Search for the cell housing the specified text and yield its (X, Y) center coordinate. 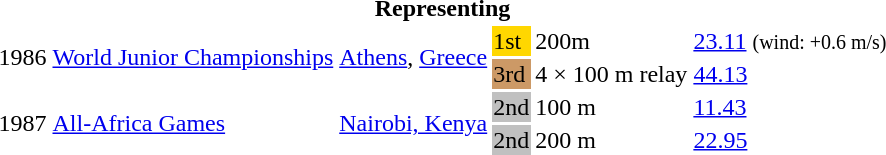
4 × 100 m relay (612, 74)
3rd (512, 74)
All-Africa Games (193, 124)
1st (512, 41)
World Junior Championships (193, 58)
200m (612, 41)
200 m (612, 140)
Athens, Greece (414, 58)
Nairobi, Kenya (414, 124)
100 m (612, 107)
